Detect which cell encompasses the target text, then output its (X, Y) center coordinate. 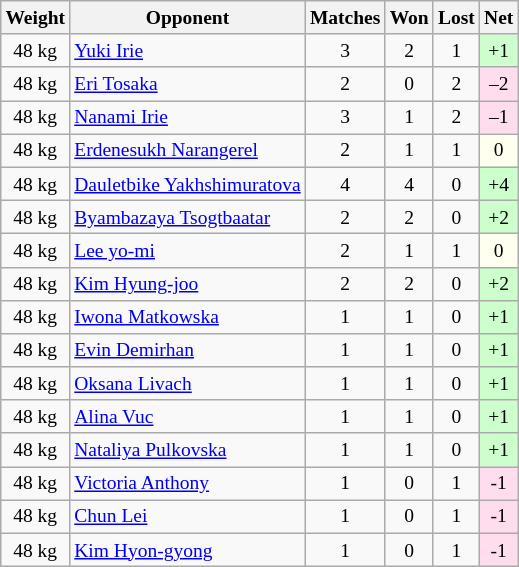
+4 (498, 184)
Chun Lei (188, 516)
Nataliya Pulkovska (188, 450)
Nanami Irie (188, 118)
Evin Demirhan (188, 350)
Lee yo-mi (188, 250)
Won (409, 18)
Dauletbike Yakhshimuratova (188, 184)
Yuki Irie (188, 50)
Kim Hyung-joo (188, 284)
–1 (498, 118)
Victoria Anthony (188, 484)
Lost (456, 18)
Weight (36, 18)
Matches (345, 18)
Eri Tosaka (188, 84)
–2 (498, 84)
Erdenesukh Narangerel (188, 150)
Alina Vuc (188, 416)
Oksana Livach (188, 384)
Kim Hyon-gyong (188, 550)
Net (498, 18)
Iwona Matkowska (188, 316)
Byambazaya Tsogtbaatar (188, 216)
Opponent (188, 18)
